Locate the cell with the specified text and output its (X, Y) center coordinate. 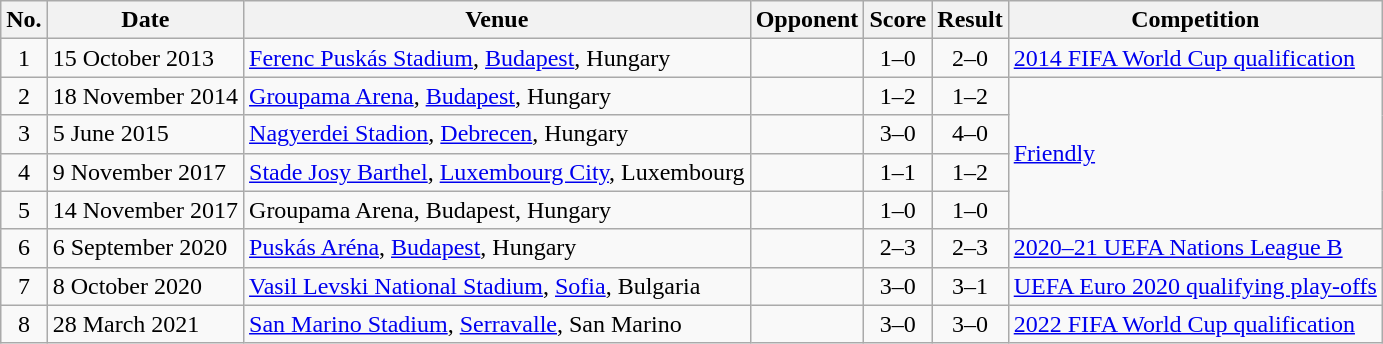
3 (24, 134)
8 October 2020 (145, 286)
Vasil Levski National Stadium, Sofia, Bulgaria (498, 286)
15 October 2013 (145, 58)
4–0 (970, 134)
San Marino Stadium, Serravalle, San Marino (498, 324)
Competition (1195, 20)
Opponent (807, 20)
UEFA Euro 2020 qualifying play-offs (1195, 286)
6 (24, 248)
Friendly (1195, 153)
1–1 (898, 172)
2–0 (970, 58)
Stade Josy Barthel, Luxembourg City, Luxembourg (498, 172)
8 (24, 324)
Venue (498, 20)
Puskás Aréna, Budapest, Hungary (498, 248)
Result (970, 20)
28 March 2021 (145, 324)
2022 FIFA World Cup qualification (1195, 324)
No. (24, 20)
Ferenc Puskás Stadium, Budapest, Hungary (498, 58)
9 November 2017 (145, 172)
2020–21 UEFA Nations League B (1195, 248)
2014 FIFA World Cup qualification (1195, 58)
18 November 2014 (145, 96)
5 (24, 210)
Score (898, 20)
14 November 2017 (145, 210)
6 September 2020 (145, 248)
4 (24, 172)
3–1 (970, 286)
Nagyerdei Stadion, Debrecen, Hungary (498, 134)
1 (24, 58)
7 (24, 286)
5 June 2015 (145, 134)
2 (24, 96)
Date (145, 20)
